Extract the (X, Y) coordinate from the center of the cell holding the provided text.  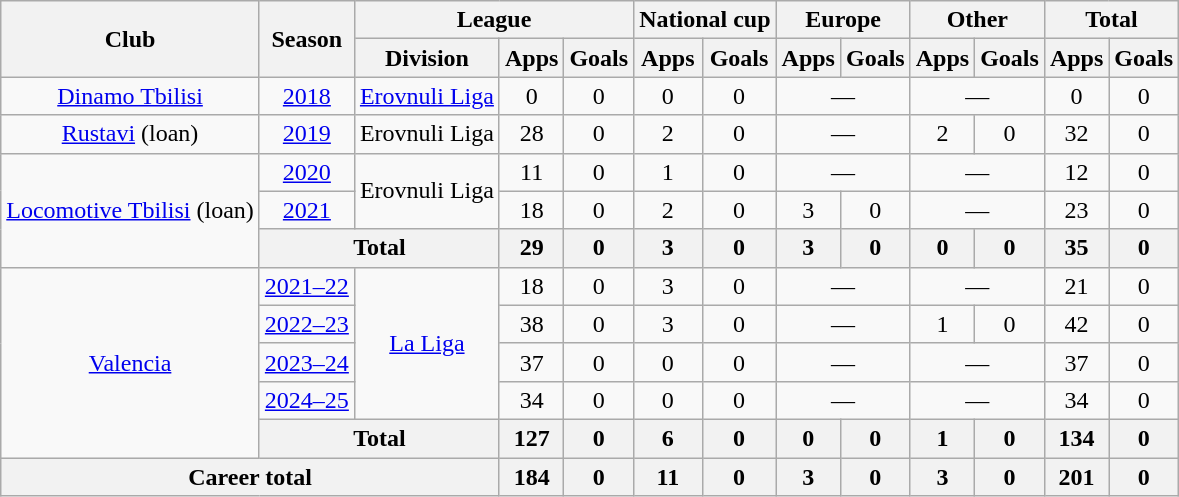
Locomotive Tbilisi (loan) (130, 210)
23 (1076, 210)
La Liga (426, 343)
2024–25 (306, 400)
Dinamo Tbilisi (130, 96)
Division (426, 58)
28 (531, 134)
Club (130, 39)
Other (977, 20)
127 (531, 438)
Rustavi (loan) (130, 134)
201 (1076, 477)
Season (306, 39)
2020 (306, 172)
12 (1076, 172)
2022–23 (306, 324)
21 (1076, 286)
29 (531, 248)
2023–24 (306, 362)
2019 (306, 134)
National cup (705, 20)
184 (531, 477)
6 (668, 438)
2021–22 (306, 286)
2018 (306, 96)
42 (1076, 324)
38 (531, 324)
Career total (250, 477)
35 (1076, 248)
League (494, 20)
2021 (306, 210)
Europe (843, 20)
134 (1076, 438)
32 (1076, 134)
Valencia (130, 362)
